Find where the given text appears and provide that cell's center as (x, y) coordinate. 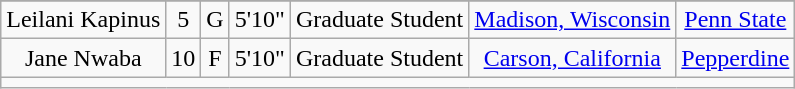
Jane Nwaba (84, 58)
G (215, 20)
Leilani Kapinus (84, 20)
Carson, California (572, 58)
F (215, 58)
10 (184, 58)
Pepperdine (736, 58)
Penn State (736, 20)
5 (184, 20)
Madison, Wisconsin (572, 20)
